Detect which cell encompasses the target text, then output its (X, Y) center coordinate. 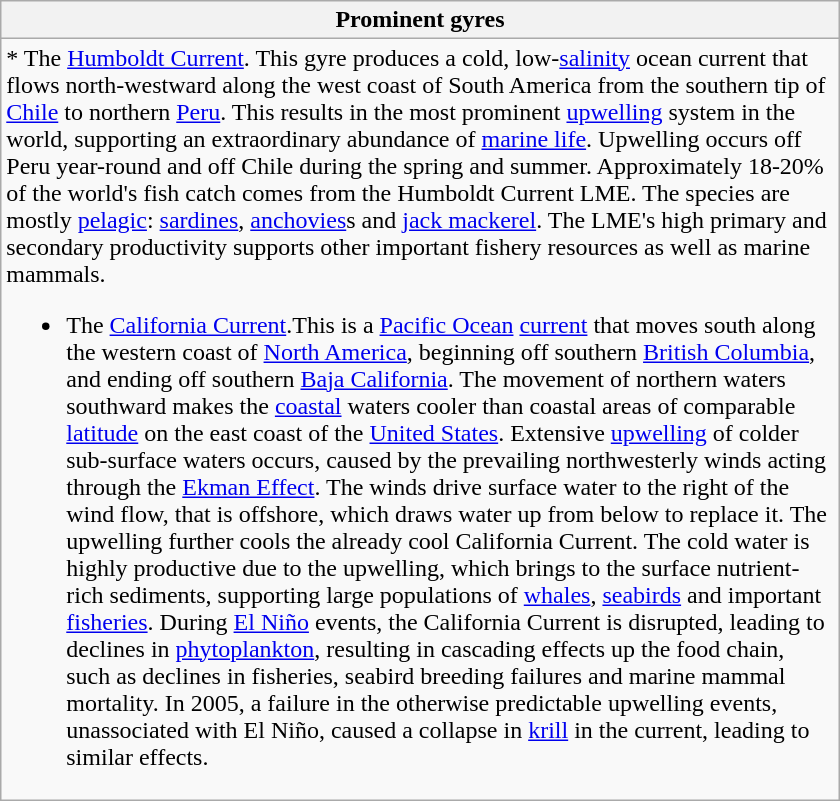
Prominent gyres (420, 20)
